Provide the (X, Y) coordinate of the cell's center where the given text is located.  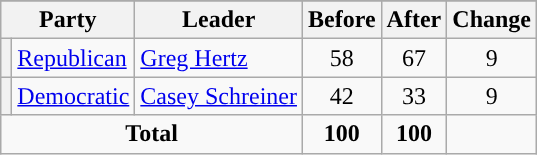
Total (152, 134)
33 (414, 96)
Leader (219, 20)
Change (492, 20)
Party (68, 20)
42 (342, 96)
Before (342, 20)
67 (414, 58)
Republican (74, 58)
58 (342, 58)
After (414, 20)
Democratic (74, 96)
Greg Hertz (219, 58)
Casey Schreiner (219, 96)
